Pinpoint the cell where the given text exists, returning its [x, y] midpoint coordinate. 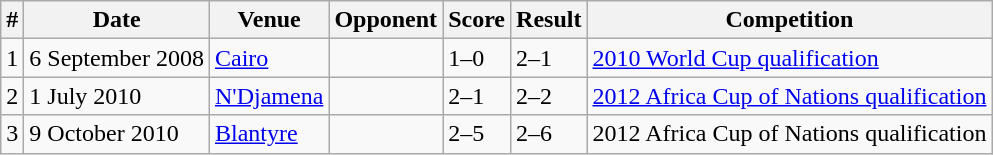
Competition [790, 20]
N'Djamena [270, 96]
2 [12, 96]
2–2 [549, 96]
Result [549, 20]
1–0 [477, 58]
# [12, 20]
2010 World Cup qualification [790, 58]
Venue [270, 20]
1 [12, 58]
3 [12, 134]
2–5 [477, 134]
Opponent [386, 20]
Score [477, 20]
9 October 2010 [117, 134]
6 September 2008 [117, 58]
2–6 [549, 134]
Cairo [270, 58]
Date [117, 20]
1 July 2010 [117, 96]
Blantyre [270, 134]
